Extract the [X, Y] coordinate from the center of the cell holding the provided text.  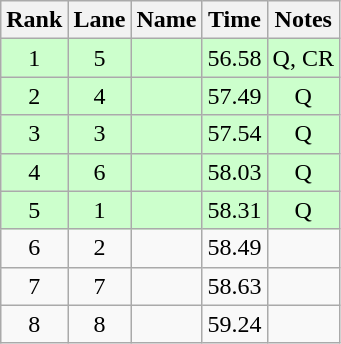
Q, CR [303, 58]
57.49 [234, 96]
58.63 [234, 286]
56.58 [234, 58]
Notes [303, 20]
58.49 [234, 248]
58.03 [234, 172]
58.31 [234, 210]
Time [234, 20]
Name [166, 20]
59.24 [234, 324]
Lane [100, 20]
57.54 [234, 134]
Rank [34, 20]
